Search for the cell housing the specified text and yield its [x, y] center coordinate. 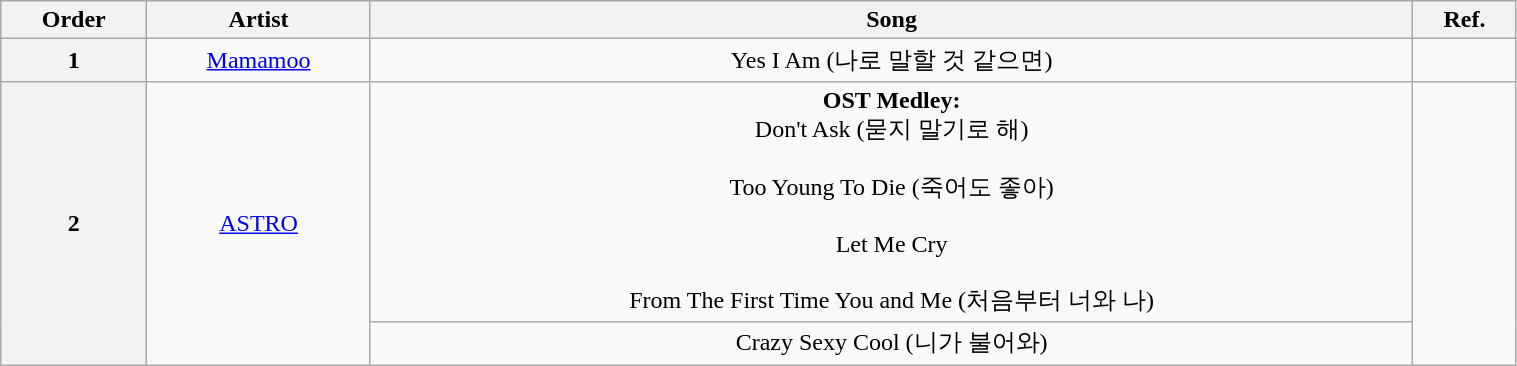
Order [74, 20]
Artist [259, 20]
Mamamoo [259, 60]
ASTRO [259, 222]
OST Medley:Don't Ask (묻지 말기로 해)Too Young To Die (죽어도 좋아)Let Me CryFrom The First Time You and Me (처음부터 너와 나) [891, 202]
Yes I Am (나로 말할 것 같으면) [891, 60]
Crazy Sexy Cool (니가 불어와) [891, 344]
Song [891, 20]
Ref. [1464, 20]
1 [74, 60]
2 [74, 222]
